Capture the cell that displays the provided text and extract its (x, y) central coordinate. 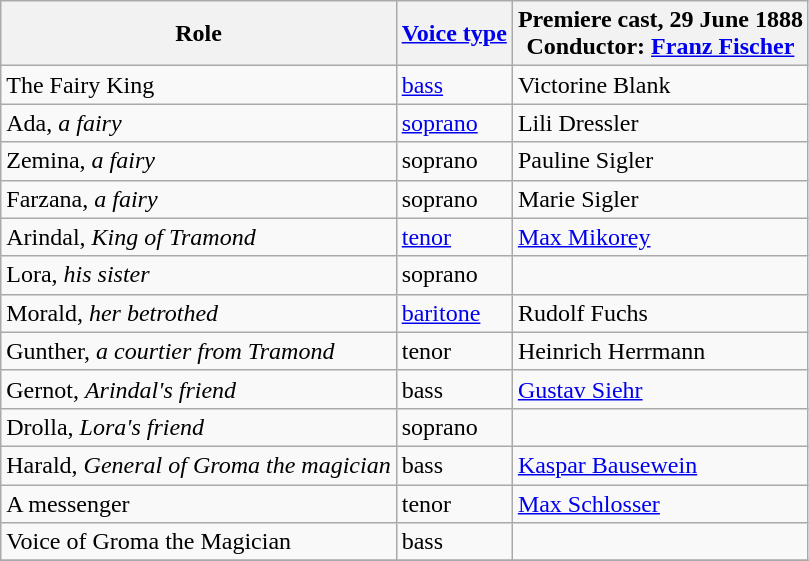
Pauline Sigler (660, 161)
Marie Sigler (660, 199)
Gustav Siehr (660, 389)
Arindal, King of Tramond (198, 237)
Heinrich Herrmann (660, 351)
A messenger (198, 503)
Rudolf Fuchs (660, 313)
Ada, a fairy (198, 123)
Gernot, Arindal's friend (198, 389)
Victorine Blank (660, 85)
Role (198, 34)
Farzana, a fairy (198, 199)
Max Schlosser (660, 503)
Voice type (454, 34)
Kaspar Bausewein (660, 465)
Drolla, Lora's friend (198, 427)
Premiere cast, 29 June 1888Conductor: Franz Fischer (660, 34)
The Fairy King (198, 85)
Zemina, a fairy (198, 161)
Max Mikorey (660, 237)
Voice of Groma the Magician (198, 542)
Lora, his sister (198, 275)
Morald, her betrothed (198, 313)
Gunther, a courtier from Tramond (198, 351)
Harald, General of Groma the magician (198, 465)
baritone (454, 313)
Lili Dressler (660, 123)
